Locate the cell with the specified text and output its [X, Y] center coordinate. 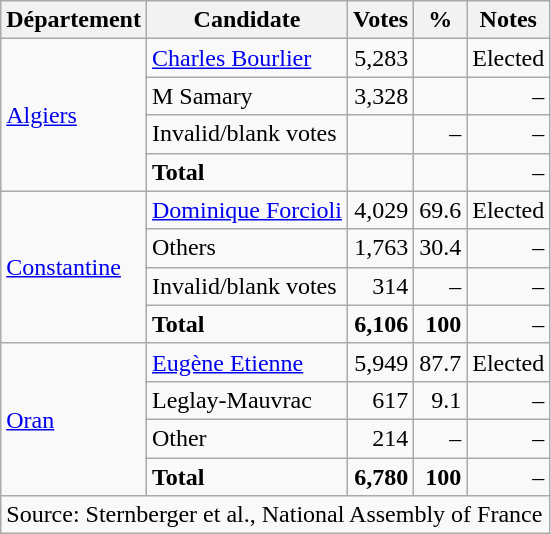
3,328 [380, 96]
1,763 [380, 248]
314 [380, 286]
M Samary [246, 96]
Charles Bourlier [246, 58]
Others [246, 248]
Source: Sternberger et al., National Assembly of France [276, 515]
Notes [508, 20]
Other [246, 438]
Dominique Forcioli [246, 210]
214 [380, 438]
5,283 [380, 58]
Leglay-Mauvrac [246, 400]
6,106 [380, 324]
Candidate [246, 20]
Algiers [74, 115]
% [440, 20]
5,949 [380, 362]
Eugène Etienne [246, 362]
9.1 [440, 400]
Votes [380, 20]
617 [380, 400]
6,780 [380, 477]
69.6 [440, 210]
30.4 [440, 248]
Oran [74, 419]
Département [74, 20]
87.7 [440, 362]
Constantine [74, 267]
4,029 [380, 210]
